Capture the cell that displays the provided text and extract its (X, Y) central coordinate. 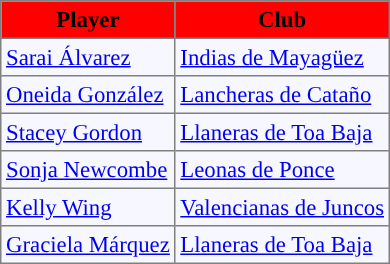
Lancheras de Cataño (282, 95)
Sarai Álvarez (88, 57)
Leonas de Ponce (282, 170)
Oneida González (88, 95)
Graciela Márquez (88, 245)
Club (282, 20)
Player (88, 20)
Stacey Gordon (88, 132)
Indias de Mayagüez (282, 57)
Kelly Wing (88, 207)
Valencianas de Juncos (282, 207)
Sonja Newcombe (88, 170)
